Identify which cell holds the provided text, then report its (X, Y) central coordinate. 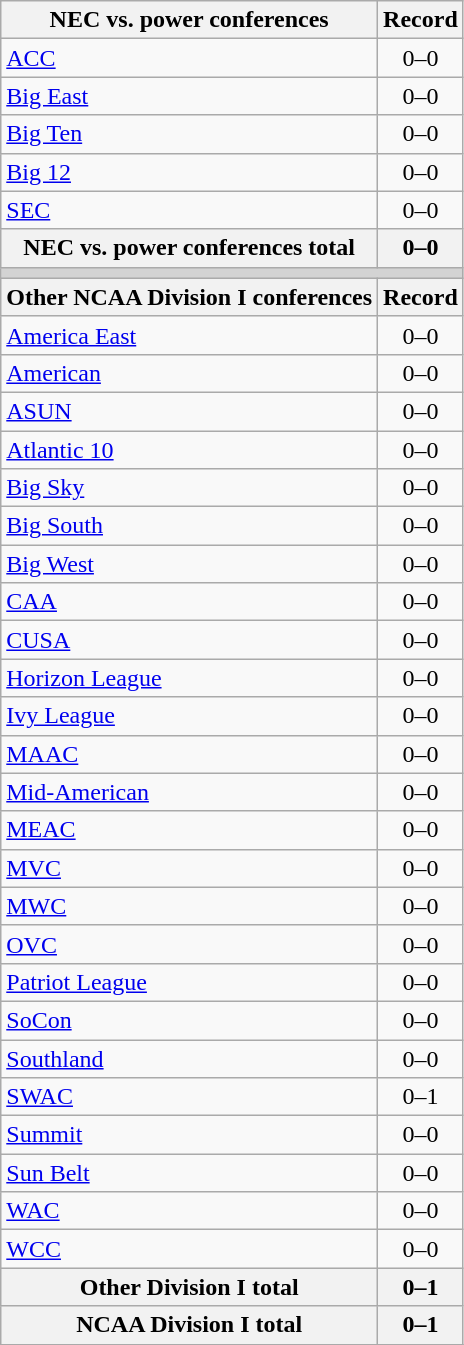
WAC (190, 1211)
Big Sky (190, 488)
Big South (190, 526)
CAA (190, 602)
MAAC (190, 754)
Other Division I total (190, 1287)
Big West (190, 564)
Ivy League (190, 716)
MWC (190, 906)
Big East (190, 96)
MEAC (190, 830)
Other NCAA Division I conferences (190, 297)
Mid-American (190, 792)
NEC vs. power conferences total (190, 248)
Big 12 (190, 172)
CUSA (190, 640)
American (190, 373)
NCAA Division I total (190, 1325)
WCC (190, 1249)
SEC (190, 210)
Atlantic 10 (190, 449)
Big Ten (190, 134)
ASUN (190, 411)
Summit (190, 1135)
OVC (190, 944)
MVC (190, 868)
Southland (190, 1059)
Horizon League (190, 678)
NEC vs. power conferences (190, 20)
Patriot League (190, 982)
SWAC (190, 1097)
SoCon (190, 1020)
ACC (190, 58)
Sun Belt (190, 1173)
America East (190, 335)
